Output the (x, y) coordinate of the center of the cell containing the given text.  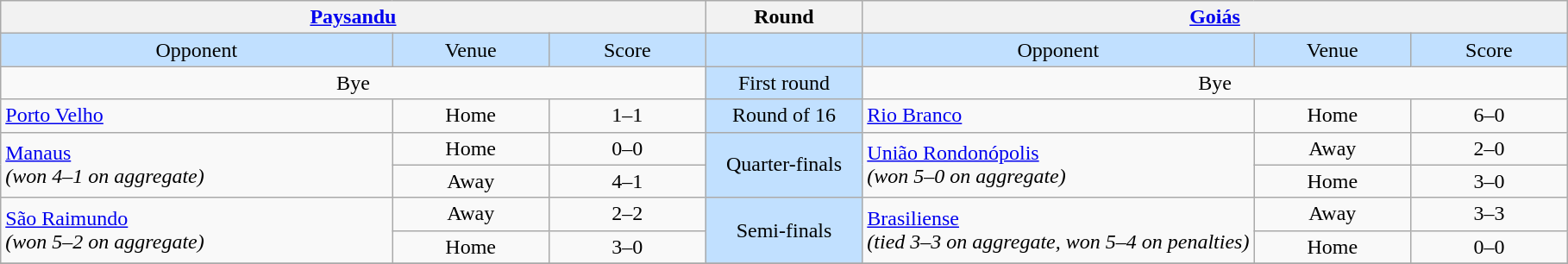
Paysandu (354, 17)
Round (784, 17)
3–3 (1490, 214)
Brasiliense(tied 3–3 on aggregate, won 5–4 on penalties) (1058, 230)
São Raimundo(won 5–2 on aggregate) (197, 230)
Rio Branco (1058, 116)
Manaus(won 4–1 on aggregate) (197, 165)
6–0 (1490, 116)
1–1 (628, 116)
4–1 (628, 181)
First round (784, 83)
2–2 (628, 214)
Quarter-finals (784, 165)
Goiás (1214, 17)
2–0 (1490, 148)
Porto Velho (197, 116)
União Rondonópolis(won 5–0 on aggregate) (1058, 165)
Semi-finals (784, 230)
Round of 16 (784, 116)
